Extract the [x, y] coordinate from the center of the cell holding the provided text.  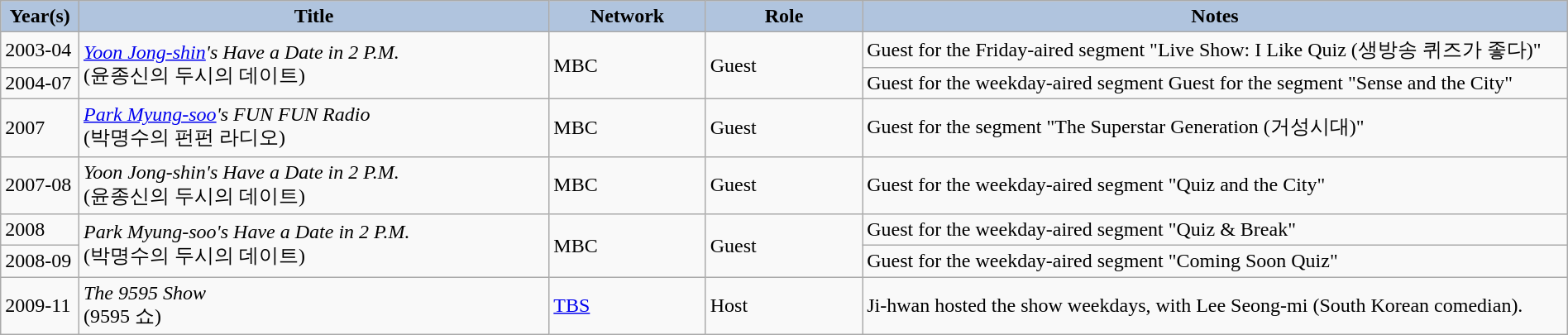
2007-08 [40, 185]
Park Myung-soo's Have a Date in 2 P.M.(박명수의 두시의 데이트) [313, 246]
2004-07 [40, 83]
Guest for the weekday-aired segment Guest for the segment "Sense and the City" [1216, 83]
2008 [40, 230]
Guest for the weekday-aired segment "Quiz and the City" [1216, 185]
Guest for the weekday-aired segment "Quiz & Break" [1216, 230]
2009-11 [40, 306]
Park Myung-soo's FUN FUN Radio(박명수의 펀펀 라디오) [313, 127]
Host [784, 306]
Network [627, 17]
Role [784, 17]
The 9595 Show(9595 쇼) [313, 306]
Year(s) [40, 17]
2003-04 [40, 50]
2007 [40, 127]
Guest for the segment "The Superstar Generation (거성시대)" [1216, 127]
Notes [1216, 17]
TBS [627, 306]
Ji-hwan hosted the show weekdays, with Lee Seong-mi (South Korean comedian). [1216, 306]
Title [313, 17]
Guest for the weekday-aired segment "Coming Soon Quiz" [1216, 261]
2008-09 [40, 261]
Guest for the Friday-aired segment "Live Show: I Like Quiz (생방송 퀴즈가 좋다)" [1216, 50]
